Return the (X, Y) coordinate for the center point of the cell that contains the specified text.  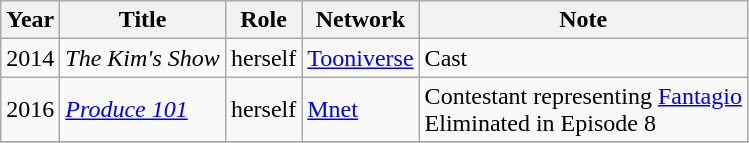
Tooniverse (360, 58)
Note (583, 20)
2016 (30, 110)
Title (143, 20)
Role (263, 20)
Contestant representing FantagioEliminated in Episode 8 (583, 110)
The Kim's Show (143, 58)
Produce 101 (143, 110)
Mnet (360, 110)
Cast (583, 58)
Network (360, 20)
Year (30, 20)
2014 (30, 58)
